Return the (x, y) coordinate for the center point of the cell that contains the specified text.  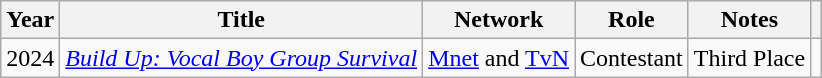
Year (30, 20)
2024 (30, 58)
Role (632, 20)
Build Up: Vocal Boy Group Survival (242, 58)
Contestant (632, 58)
Third Place (749, 58)
Notes (749, 20)
Title (242, 20)
Network (499, 20)
Mnet and TvN (499, 58)
